Extract the [X, Y] coordinate from the center of the cell holding the provided text.  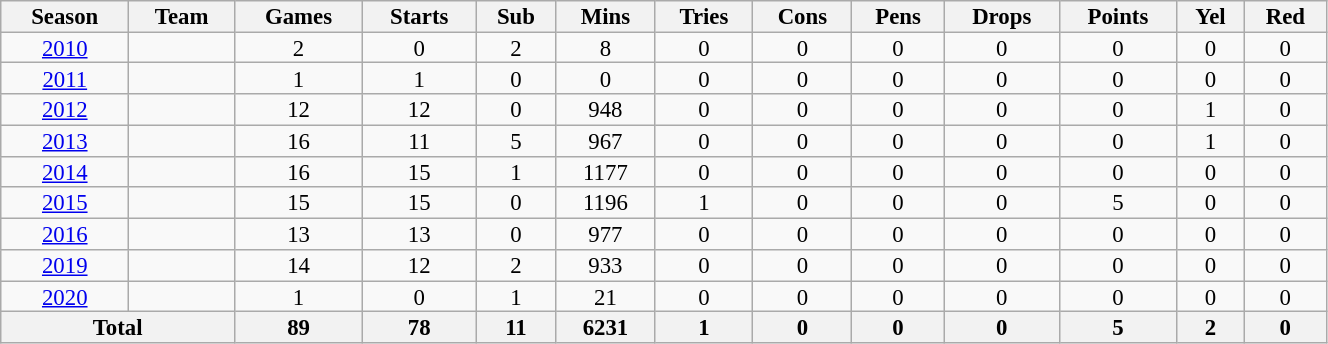
2015 [65, 204]
2016 [65, 234]
2020 [65, 296]
2011 [65, 78]
Mins [606, 16]
21 [606, 296]
Yel [1211, 16]
Games [299, 16]
1196 [606, 204]
Drops [1002, 16]
Starts [420, 16]
2013 [65, 140]
Total [118, 328]
2019 [65, 266]
2014 [65, 172]
1177 [606, 172]
2010 [65, 48]
967 [606, 140]
Team [182, 16]
78 [420, 328]
Points [1118, 16]
977 [606, 234]
Season [65, 16]
89 [299, 328]
948 [606, 110]
6231 [606, 328]
Sub [516, 16]
Pens [898, 16]
8 [606, 48]
14 [299, 266]
933 [606, 266]
Tries [704, 16]
Cons [802, 16]
2012 [65, 110]
Red [1285, 16]
